Locate the cell with the specified text and output its (X, Y) center coordinate. 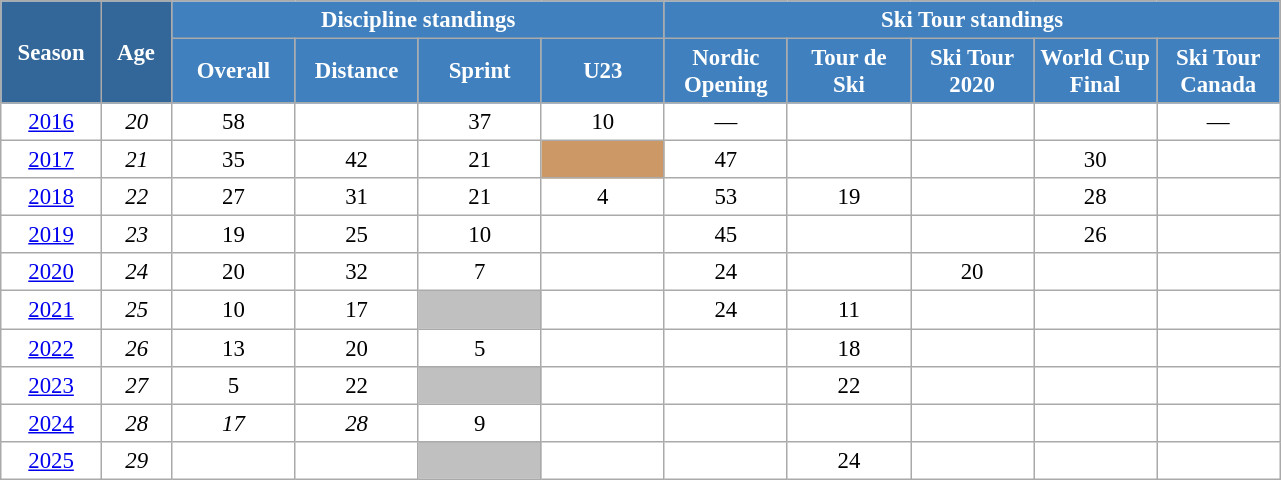
4 (602, 197)
Tour deSki (848, 72)
2021 (52, 310)
2022 (52, 348)
Discipline standings (418, 20)
Season (52, 52)
Age (136, 52)
23 (136, 235)
2016 (52, 122)
NordicOpening (726, 72)
Overall (234, 72)
30 (1096, 160)
Ski TourCanada (1218, 72)
2023 (52, 385)
U23 (602, 72)
Sprint (480, 72)
9 (480, 423)
29 (136, 460)
2020 (52, 273)
World CupFinal (1096, 72)
13 (234, 348)
18 (848, 348)
47 (726, 160)
32 (356, 273)
2019 (52, 235)
Ski Tour2020 (972, 72)
35 (234, 160)
58 (234, 122)
2018 (52, 197)
45 (726, 235)
37 (480, 122)
53 (726, 197)
Ski Tour standings (972, 20)
7 (480, 273)
31 (356, 197)
11 (848, 310)
42 (356, 160)
2017 (52, 160)
2024 (52, 423)
2025 (52, 460)
Distance (356, 72)
